Find where the given text appears and provide that cell's center as (x, y) coordinate. 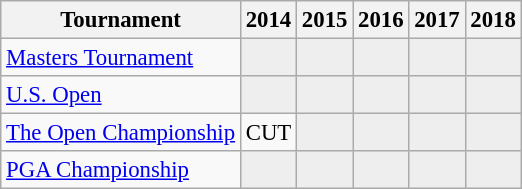
2017 (437, 20)
2018 (493, 20)
2015 (325, 20)
The Open Championship (121, 133)
CUT (268, 133)
PGA Championship (121, 170)
U.S. Open (121, 95)
2016 (381, 20)
Tournament (121, 20)
2014 (268, 20)
Masters Tournament (121, 58)
